Locate the cell with the specified text and output its (x, y) center coordinate. 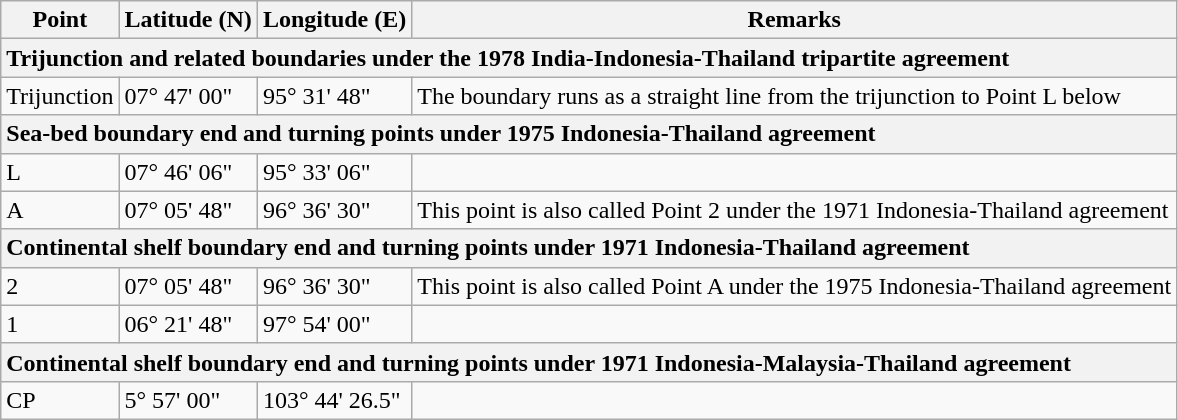
CP (60, 400)
This point is also called Point 2 under the 1971 Indonesia-Thailand agreement (794, 210)
103° 44' 26.5" (334, 400)
L (60, 172)
06° 21' 48" (188, 324)
Trijunction and related boundaries under the 1978 India-Indonesia-Thailand tripartite agreement (589, 58)
5° 57' 00" (188, 400)
Continental shelf boundary end and turning points under 1971 Indonesia-Malaysia-Thailand agreement (589, 362)
2 (60, 286)
97° 54' 00" (334, 324)
A (60, 210)
Trijunction (60, 96)
Longitude (E) (334, 20)
07° 47' 00" (188, 96)
Latitude (N) (188, 20)
Sea-bed boundary end and turning points under 1975 Indonesia-Thailand agreement (589, 134)
Remarks (794, 20)
Continental shelf boundary end and turning points under 1971 Indonesia-Thailand agreement (589, 248)
This point is also called Point A under the 1975 Indonesia-Thailand agreement (794, 286)
1 (60, 324)
95° 31' 48" (334, 96)
07° 46' 06" (188, 172)
The boundary runs as a straight line from the trijunction to Point L below (794, 96)
95° 33' 06" (334, 172)
Point (60, 20)
